Find where the given text appears and provide that cell's center as (X, Y) coordinate. 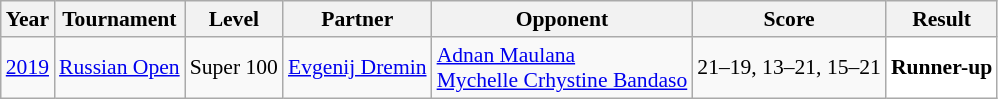
Partner (358, 19)
Opponent (562, 19)
2019 (28, 68)
Tournament (120, 19)
Year (28, 19)
Super 100 (234, 68)
Level (234, 19)
Adnan Maulana Mychelle Crhystine Bandaso (562, 68)
21–19, 13–21, 15–21 (789, 68)
Evgenij Dremin (358, 68)
Runner-up (942, 68)
Score (789, 19)
Russian Open (120, 68)
Result (942, 19)
